Determine the [x, y] coordinate at the center of the cell enclosing the given text.  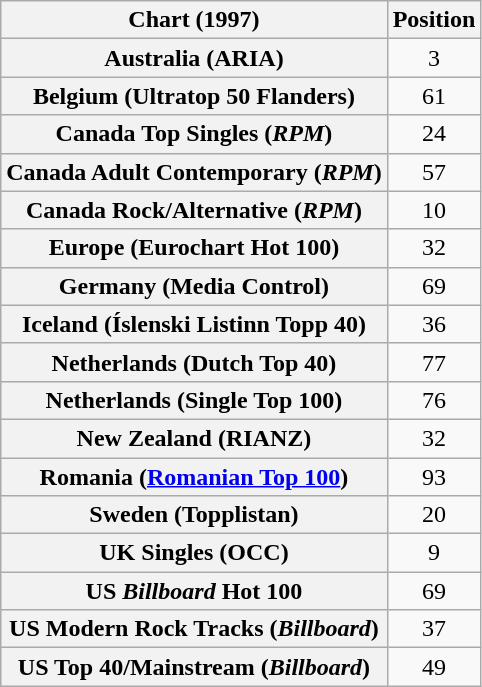
Netherlands (Single Top 100) [194, 400]
37 [434, 629]
Chart (1997) [194, 20]
Australia (ARIA) [194, 58]
Sweden (Topplistan) [194, 515]
93 [434, 477]
US Modern Rock Tracks (Billboard) [194, 629]
US Billboard Hot 100 [194, 591]
61 [434, 96]
3 [434, 58]
76 [434, 400]
Netherlands (Dutch Top 40) [194, 362]
36 [434, 324]
Canada Rock/Alternative (RPM) [194, 210]
49 [434, 667]
Canada Adult Contemporary (RPM) [194, 172]
UK Singles (OCC) [194, 553]
24 [434, 134]
57 [434, 172]
77 [434, 362]
US Top 40/Mainstream (Billboard) [194, 667]
Europe (Eurochart Hot 100) [194, 248]
Romania (Romanian Top 100) [194, 477]
Iceland (Íslenski Listinn Topp 40) [194, 324]
Canada Top Singles (RPM) [194, 134]
Germany (Media Control) [194, 286]
Position [434, 20]
Belgium (Ultratop 50 Flanders) [194, 96]
10 [434, 210]
20 [434, 515]
9 [434, 553]
New Zealand (RIANZ) [194, 438]
